For the text-containing cell, return its midpoint in [X, Y] coordinate format. 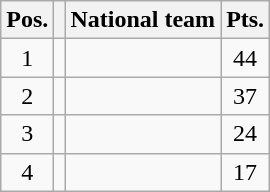
Pts. [246, 20]
3 [28, 134]
17 [246, 172]
44 [246, 58]
2 [28, 96]
1 [28, 58]
4 [28, 172]
24 [246, 134]
Pos. [28, 20]
National team [143, 20]
37 [246, 96]
